Return the (x, y) coordinate for the center point of the cell that contains the specified text.  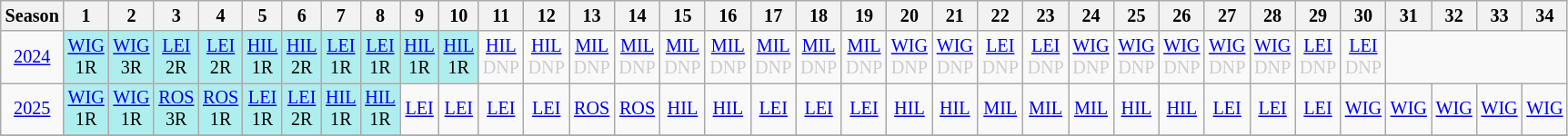
7 (340, 16)
4 (220, 16)
14 (638, 16)
2025 (33, 110)
32 (1454, 16)
Season (33, 16)
11 (501, 16)
29 (1318, 16)
23 (1046, 16)
12 (547, 16)
ROS1R (220, 110)
34 (1544, 16)
30 (1363, 16)
13 (592, 16)
20 (910, 16)
17 (773, 16)
6 (302, 16)
ROS3R (176, 110)
16 (728, 16)
24 (1091, 16)
26 (1181, 16)
18 (819, 16)
27 (1227, 16)
3 (176, 16)
5 (262, 16)
28 (1272, 16)
8 (380, 16)
22 (1000, 16)
9 (420, 16)
WIG3R (132, 57)
15 (682, 16)
1 (86, 16)
21 (955, 16)
25 (1136, 16)
33 (1500, 16)
2024 (33, 57)
HIL2R (302, 57)
2 (132, 16)
19 (864, 16)
31 (1409, 16)
10 (458, 16)
